Return (X, Y) of the center of cell containing provided text 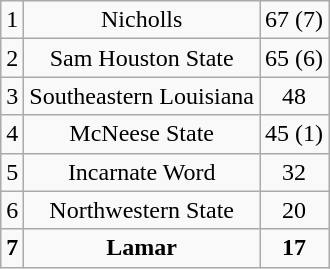
4 (12, 134)
Incarnate Word (142, 172)
1 (12, 20)
67 (7) (294, 20)
Sam Houston State (142, 58)
Lamar (142, 248)
Northwestern State (142, 210)
2 (12, 58)
6 (12, 210)
Nicholls (142, 20)
7 (12, 248)
32 (294, 172)
20 (294, 210)
48 (294, 96)
Southeastern Louisiana (142, 96)
65 (6) (294, 58)
3 (12, 96)
45 (1) (294, 134)
McNeese State (142, 134)
17 (294, 248)
5 (12, 172)
